Search for the cell housing the specified text and yield its [X, Y] center coordinate. 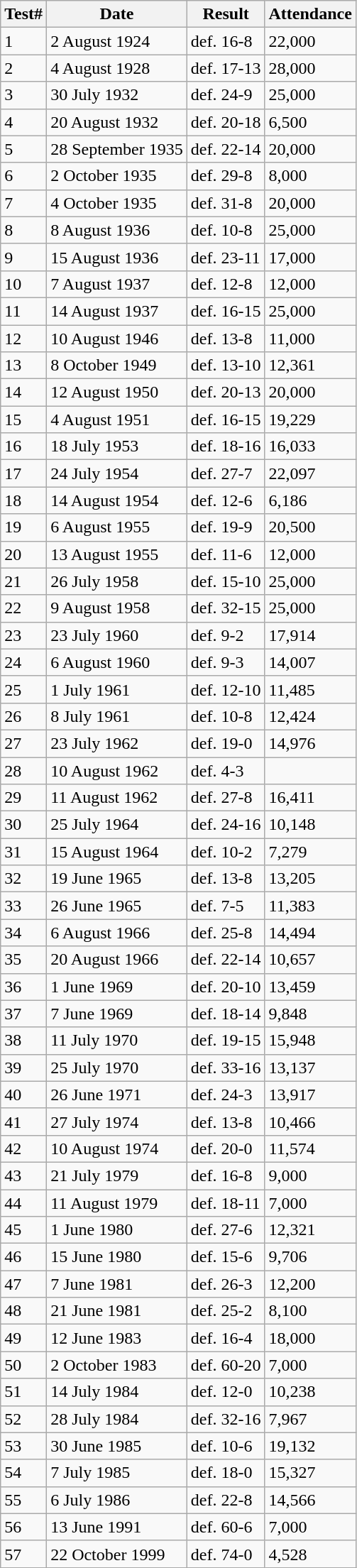
26 June 1971 [117, 1095]
10,657 [310, 960]
12 June 1983 [117, 1338]
def. 11-6 [226, 554]
25 July 1964 [117, 825]
18 [24, 500]
def. 60-6 [226, 1527]
57 [24, 1554]
38 [24, 1041]
26 [24, 716]
15 August 1964 [117, 852]
Date [117, 14]
21 [24, 581]
17 [24, 473]
5 [24, 149]
12,361 [310, 366]
def. 12-0 [226, 1392]
3 [24, 95]
35 [24, 960]
27 [24, 743]
36 [24, 987]
def. 15-6 [226, 1257]
1 June 1980 [117, 1230]
14,007 [310, 662]
20 [24, 554]
24 July 1954 [117, 473]
13,205 [310, 879]
14 July 1984 [117, 1392]
20 August 1966 [117, 960]
56 [24, 1527]
48 [24, 1311]
10 August 1946 [117, 339]
13,917 [310, 1095]
10 August 1974 [117, 1148]
def. 13-10 [226, 366]
def. 25-8 [226, 933]
54 [24, 1473]
Result [226, 14]
14 August 1937 [117, 311]
25 [24, 689]
8 July 1961 [117, 716]
10,466 [310, 1122]
17,914 [310, 635]
23 [24, 635]
def. 74-0 [226, 1554]
def. 27-6 [226, 1230]
30 [24, 825]
def. 9-3 [226, 662]
25 July 1970 [117, 1068]
21 June 1981 [117, 1311]
43 [24, 1175]
Attendance [310, 14]
def. 12-6 [226, 500]
7 [24, 203]
26 June 1965 [117, 906]
10,238 [310, 1392]
14 August 1954 [117, 500]
def. 17-13 [226, 68]
37 [24, 1014]
19,132 [310, 1446]
def. 32-16 [226, 1419]
41 [24, 1122]
21 July 1979 [117, 1175]
7 August 1937 [117, 284]
1 June 1969 [117, 987]
def. 27-7 [226, 473]
16 [24, 446]
def. 12-10 [226, 689]
def. 20-18 [226, 122]
14,976 [310, 743]
2 [24, 68]
11 August 1962 [117, 798]
6 August 1966 [117, 933]
def. 19-15 [226, 1041]
44 [24, 1203]
50 [24, 1365]
def. 24-16 [226, 825]
15 [24, 420]
def. 18-0 [226, 1473]
def. 24-3 [226, 1095]
13 [24, 366]
32 [24, 879]
39 [24, 1068]
4 August 1928 [117, 68]
def. 15-10 [226, 581]
11,485 [310, 689]
def. 32-15 [226, 608]
11 August 1979 [117, 1203]
9 [24, 257]
18 July 1953 [117, 446]
9,000 [310, 1175]
def. 12-8 [226, 284]
6,500 [310, 122]
def. 20-10 [226, 987]
13,459 [310, 987]
def. 18-14 [226, 1014]
42 [24, 1148]
22 October 1999 [117, 1554]
4,528 [310, 1554]
28,000 [310, 68]
8 [24, 230]
30 June 1985 [117, 1446]
55 [24, 1500]
6 August 1960 [117, 662]
6 August 1955 [117, 527]
1 [24, 41]
11 July 1970 [117, 1041]
10 [24, 284]
def. 22-8 [226, 1500]
12,200 [310, 1284]
def. 7-5 [226, 906]
def. 18-11 [226, 1203]
19 June 1965 [117, 879]
13 June 1991 [117, 1527]
22,000 [310, 41]
def. 19-9 [226, 527]
def. 4-3 [226, 770]
def. 33-16 [226, 1068]
19 [24, 527]
def. 18-16 [226, 446]
40 [24, 1095]
24 [24, 662]
47 [24, 1284]
14,566 [310, 1500]
def. 10-6 [226, 1446]
51 [24, 1392]
27 July 1974 [117, 1122]
16,411 [310, 798]
15 June 1980 [117, 1257]
28 September 1935 [117, 149]
9,706 [310, 1257]
11,383 [310, 906]
20,500 [310, 527]
23 July 1960 [117, 635]
31 [24, 852]
30 July 1932 [117, 95]
15 August 1936 [117, 257]
4 October 1935 [117, 203]
11,574 [310, 1148]
22 [24, 608]
2 October 1983 [117, 1365]
45 [24, 1230]
20 August 1932 [117, 122]
6,186 [310, 500]
def. 9-2 [226, 635]
def. 60-20 [226, 1365]
7 June 1969 [117, 1014]
17,000 [310, 257]
8,000 [310, 176]
10 August 1962 [117, 770]
33 [24, 906]
19,229 [310, 420]
11 [24, 311]
22,097 [310, 473]
4 [24, 122]
28 July 1984 [117, 1419]
13 August 1955 [117, 554]
11,000 [310, 339]
15,948 [310, 1041]
12,424 [310, 716]
def. 31-8 [226, 203]
def. 23-11 [226, 257]
def. 20-0 [226, 1148]
6 [24, 176]
def. 10-2 [226, 852]
13,137 [310, 1068]
16,033 [310, 446]
1 July 1961 [117, 689]
def. 16-4 [226, 1338]
28 [24, 770]
53 [24, 1446]
34 [24, 933]
12 August 1950 [117, 393]
Test# [24, 14]
18,000 [310, 1338]
7,279 [310, 852]
14 [24, 393]
6 July 1986 [117, 1500]
9 August 1958 [117, 608]
7 July 1985 [117, 1473]
9,848 [310, 1014]
def. 29-8 [226, 176]
def. 27-8 [226, 798]
29 [24, 798]
8 August 1936 [117, 230]
15,327 [310, 1473]
def. 24-9 [226, 95]
2 October 1935 [117, 176]
def. 26-3 [226, 1284]
12,321 [310, 1230]
7 June 1981 [117, 1284]
23 July 1962 [117, 743]
def. 20-13 [226, 393]
52 [24, 1419]
8,100 [310, 1311]
def. 25-2 [226, 1311]
2 August 1924 [117, 41]
49 [24, 1338]
12 [24, 339]
7,967 [310, 1419]
4 August 1951 [117, 420]
26 July 1958 [117, 581]
14,494 [310, 933]
8 October 1949 [117, 366]
10,148 [310, 825]
46 [24, 1257]
def. 19-0 [226, 743]
